From the cell containing the given text, extract its center point as (x, y) coordinate. 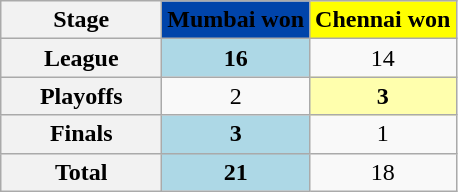
1 (383, 134)
18 (383, 172)
Finals (82, 134)
Chennai won (383, 20)
Stage (82, 20)
Mumbai won (236, 20)
Total (82, 172)
14 (383, 58)
League (82, 58)
Playoffs (82, 96)
21 (236, 172)
2 (236, 96)
16 (236, 58)
